Search for the cell housing the specified text and yield its [X, Y] center coordinate. 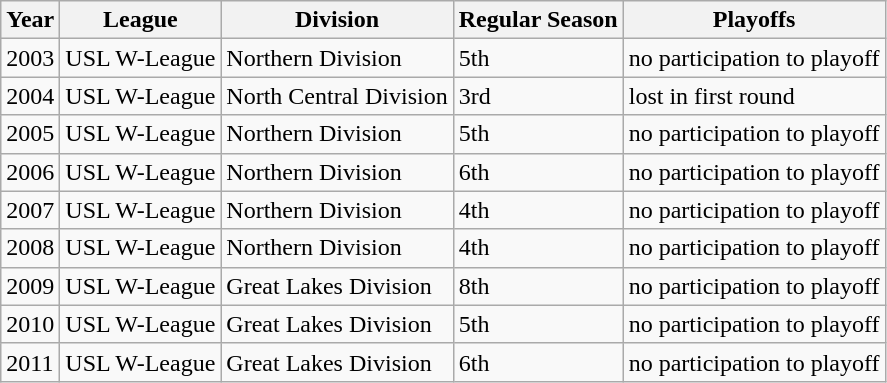
North Central Division [337, 96]
Division [337, 20]
3rd [538, 96]
League [140, 20]
2010 [30, 324]
Regular Season [538, 20]
2005 [30, 134]
2011 [30, 362]
Year [30, 20]
Playoffs [754, 20]
8th [538, 286]
2004 [30, 96]
2009 [30, 286]
2003 [30, 58]
2008 [30, 248]
lost in first round [754, 96]
2007 [30, 210]
2006 [30, 172]
